Detect which cell encompasses the target text, then output its [x, y] center coordinate. 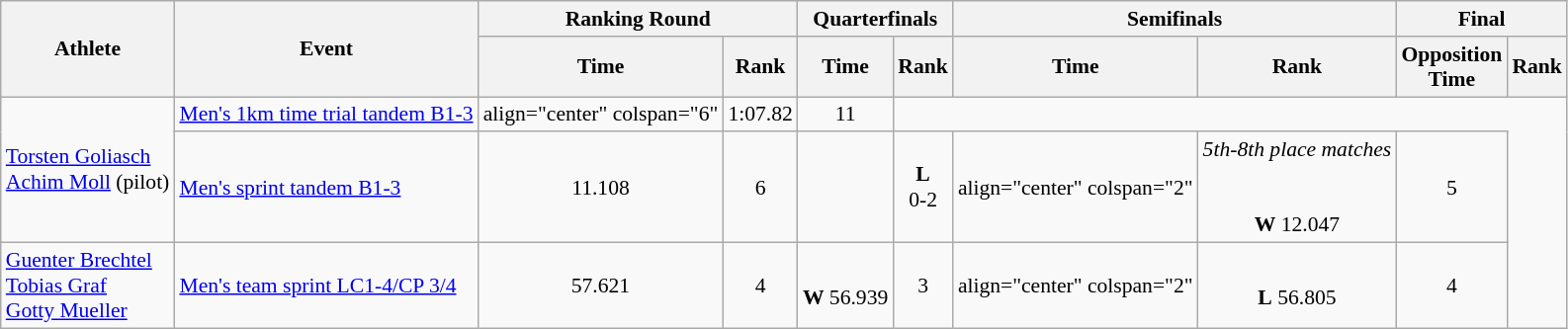
3 [923, 287]
11.108 [601, 188]
Quarterfinals [876, 19]
1:07.82 [759, 115]
Athlete [88, 49]
57.621 [601, 287]
Event [326, 49]
L 56.805 [1297, 287]
Guenter Brechtel Tobias Graf Gotty Mueller [88, 287]
OppositionTime [1451, 67]
Semifinals [1175, 19]
W 56.939 [845, 287]
5th-8th place matches W 12.047 [1297, 188]
5 [1451, 188]
Men's sprint tandem B1-3 [326, 188]
11 [845, 115]
align="center" colspan="6" [601, 115]
Men's team sprint LC1-4/CP 3/4 [326, 287]
Torsten Goliasch Achim Moll (pilot) [88, 170]
Final [1481, 19]
Ranking Round [639, 19]
L 0-2 [923, 188]
6 [759, 188]
Men's 1km time trial tandem B1-3 [326, 115]
